From the cell containing the given text, extract its center point as [x, y] coordinate. 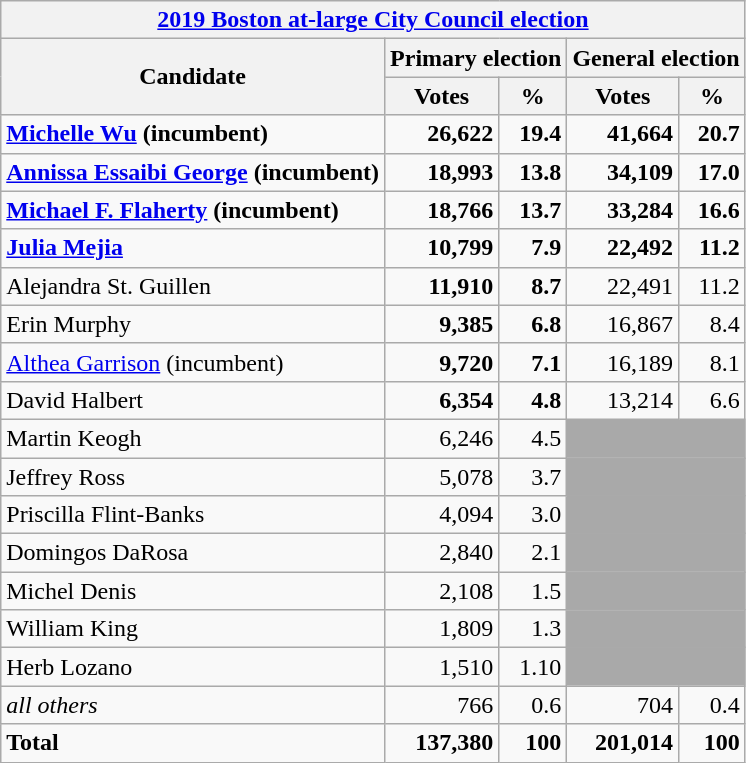
1.3 [533, 629]
20.7 [712, 134]
6,246 [442, 438]
Primary election [476, 58]
Jeffrey Ross [193, 477]
Michelle Wu (incumbent) [193, 134]
3.7 [533, 477]
41,664 [623, 134]
3.0 [533, 515]
Michael F. Flaherty (incumbent) [193, 210]
Total [193, 743]
13.7 [533, 210]
34,109 [623, 172]
Martin Keogh [193, 438]
4.8 [533, 400]
766 [442, 705]
2019 Boston at-large City Council election [373, 20]
1.10 [533, 667]
13,214 [623, 400]
33,284 [623, 210]
Domingos DaRosa [193, 553]
Annissa Essaibi George (incumbent) [193, 172]
Candidate [193, 77]
Erin Murphy [193, 324]
2,108 [442, 591]
11,910 [442, 286]
16,189 [623, 362]
2.1 [533, 553]
Althea Garrison (incumbent) [193, 362]
0.4 [712, 705]
2,840 [442, 553]
Michel Denis [193, 591]
137,380 [442, 743]
22,491 [623, 286]
13.8 [533, 172]
0.6 [533, 705]
1,809 [442, 629]
19.4 [533, 134]
Julia Mejia [193, 248]
8.1 [712, 362]
704 [623, 705]
David Halbert [193, 400]
4,094 [442, 515]
1,510 [442, 667]
7.9 [533, 248]
Priscilla Flint-Banks [193, 515]
6.6 [712, 400]
22,492 [623, 248]
General election [656, 58]
8.4 [712, 324]
16.6 [712, 210]
6.8 [533, 324]
9,720 [442, 362]
201,014 [623, 743]
1.5 [533, 591]
6,354 [442, 400]
8.7 [533, 286]
26,622 [442, 134]
5,078 [442, 477]
all others [193, 705]
Alejandra St. Guillen [193, 286]
Herb Lozano [193, 667]
10,799 [442, 248]
18,766 [442, 210]
16,867 [623, 324]
William King [193, 629]
9,385 [442, 324]
7.1 [533, 362]
18,993 [442, 172]
17.0 [712, 172]
4.5 [533, 438]
